For the text-containing cell, return its midpoint in [X, Y] coordinate format. 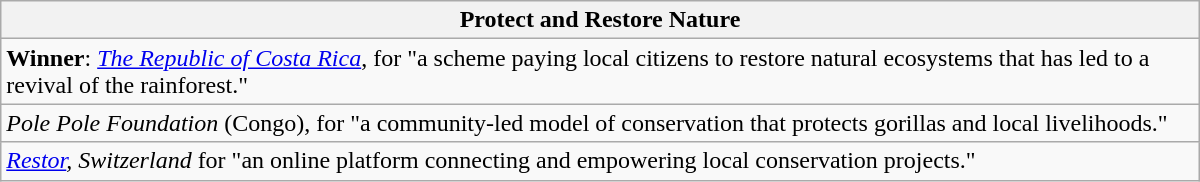
Pole Pole Foundation (Congo), for "a community-led model of conservation that protects gorillas and local livelihoods." [600, 123]
Protect and Restore Nature [600, 20]
Winner: The Republic of Costa Rica, for "a scheme paying local citizens to restore natural ecosystems that has led to a revival of the rainforest." [600, 72]
Restor, Switzerland for "an online platform connecting and empowering local conservation projects." [600, 161]
